Locate the cell with the specified text and output its [X, Y] center coordinate. 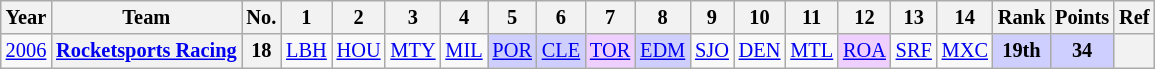
14 [965, 17]
4 [464, 17]
12 [864, 17]
CLE [561, 51]
DEN [760, 51]
7 [610, 17]
POR [512, 51]
11 [812, 17]
10 [760, 17]
Ref [1134, 17]
6 [561, 17]
MIL [464, 51]
EDM [662, 51]
2 [359, 17]
MTL [812, 51]
5 [512, 17]
9 [712, 17]
8 [662, 17]
SRF [914, 51]
MXC [965, 51]
1 [306, 17]
Points [1082, 17]
ROA [864, 51]
Rank [1022, 17]
Team [146, 17]
34 [1082, 51]
19th [1022, 51]
SJO [712, 51]
No. [262, 17]
18 [262, 51]
13 [914, 17]
HOU [359, 51]
2006 [26, 51]
Year [26, 17]
MTY [412, 51]
TOR [610, 51]
LBH [306, 51]
3 [412, 17]
Rocketsports Racing [146, 51]
